Capture the cell that displays the provided text and extract its (x, y) central coordinate. 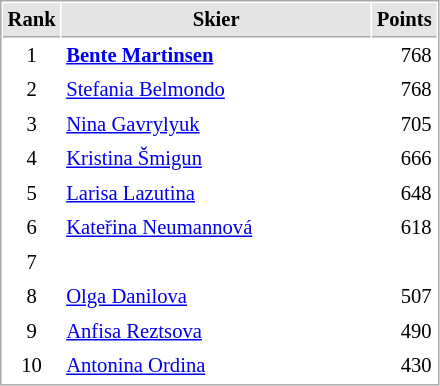
Anfisa Reztsova (216, 332)
Nina Gavrylyuk (216, 124)
Antonina Ordina (216, 366)
8 (32, 296)
3 (32, 124)
618 (404, 228)
Stefania Belmondo (216, 90)
2 (32, 90)
1 (32, 56)
648 (404, 194)
Kateřina Neumannová (216, 228)
Rank (32, 20)
705 (404, 124)
507 (404, 296)
7 (32, 262)
Olga Danilova (216, 296)
Kristina Šmigun (216, 158)
6 (32, 228)
Bente Martinsen (216, 56)
490 (404, 332)
430 (404, 366)
Skier (216, 20)
4 (32, 158)
10 (32, 366)
666 (404, 158)
9 (32, 332)
Larisa Lazutina (216, 194)
5 (32, 194)
Points (404, 20)
